Locate the cell with the specified text and output its [x, y] center coordinate. 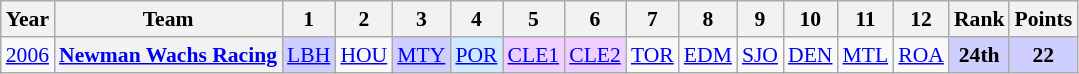
Newman Wachs Racing [168, 55]
CLE2 [595, 55]
TOR [652, 55]
3 [421, 19]
4 [476, 19]
22 [1043, 55]
Team [168, 19]
Points [1043, 19]
5 [533, 19]
HOU [364, 55]
SJO [760, 55]
24th [980, 55]
2 [364, 19]
MTL [866, 55]
POR [476, 55]
2006 [28, 55]
12 [921, 19]
7 [652, 19]
Rank [980, 19]
EDM [708, 55]
MTY [421, 55]
10 [810, 19]
LBH [308, 55]
1 [308, 19]
6 [595, 19]
DEN [810, 55]
8 [708, 19]
9 [760, 19]
CLE1 [533, 55]
Year [28, 19]
11 [866, 19]
ROA [921, 55]
